For the text-containing cell, return its midpoint in (X, Y) coordinate format. 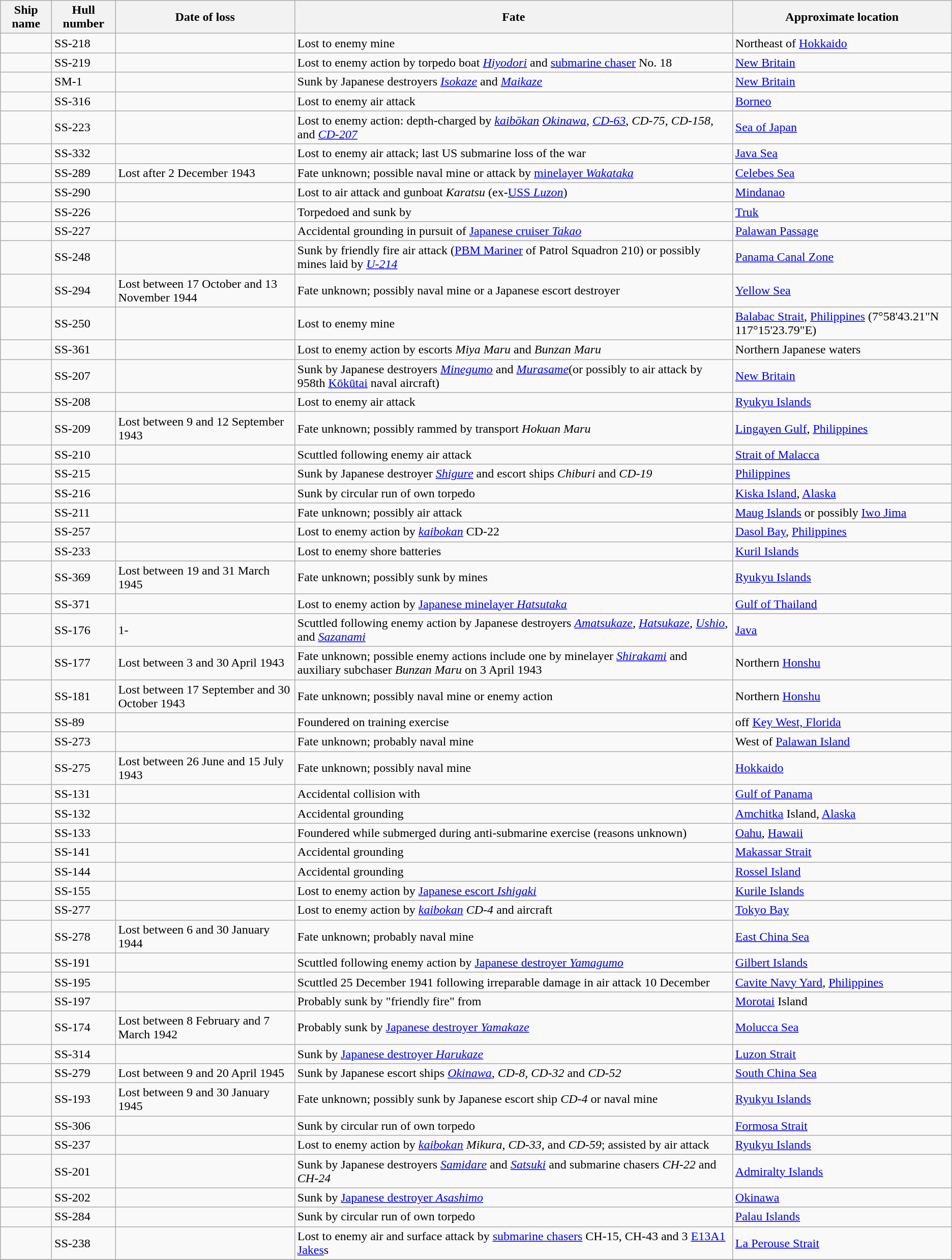
SS-294 (83, 290)
Gulf of Thailand (842, 604)
Sunk by Japanese escort ships Okinawa, CD-8, CD-32 and CD-52 (514, 1073)
SS-202 (83, 1197)
SS-314 (83, 1054)
SS-191 (83, 963)
SS-227 (83, 231)
Maug Islands or possibly Iwo Jima (842, 513)
SS-257 (83, 532)
Approximate location (842, 17)
SS-248 (83, 257)
SS-289 (83, 173)
Sunk by Japanese destroyer Shigure and escort ships Chiburi and CD-19 (514, 474)
Lost to enemy action by escorts Miya Maru and Bunzan Maru (514, 350)
Lost between 26 June and 15 July 1943 (205, 768)
SS-209 (83, 428)
Palau Islands (842, 1217)
SS-208 (83, 402)
Lost between 9 and 12 September 1943 (205, 428)
Hull number (83, 17)
Java (842, 629)
Admiralty Islands (842, 1172)
SS-306 (83, 1126)
Oahu, Hawaii (842, 833)
SS-177 (83, 663)
Lost to enemy action by kaibokan CD-22 (514, 532)
Lost between 17 September and 30 October 1943 (205, 696)
Balabac Strait, Philippines (7°58'43.21"N 117°15'23.79"E) (842, 323)
SS-174 (83, 1027)
SS-176 (83, 629)
Palawan Passage (842, 231)
Fate unknown; possible enemy actions include one by minelayer Shirakami and auxiliary subchaser Bunzan Maru on 3 April 1943 (514, 663)
off Key West, Florida (842, 723)
SS-132 (83, 814)
Kuril Islands (842, 551)
Lost to enemy shore batteries (514, 551)
Scuttled following enemy air attack (514, 455)
Northern Japanese waters (842, 350)
1- (205, 629)
Probably sunk by Japanese destroyer Yamakaze (514, 1027)
SS-218 (83, 43)
Kurile Islands (842, 891)
Yellow Sea (842, 290)
Lost to enemy action by torpedo boat Hiyodori and submarine chaser No. 18 (514, 63)
Philippines (842, 474)
Lost between 8 February and 7 March 1942 (205, 1027)
Date of loss (205, 17)
Sunk by Japanese destroyers Isokaze and Maikaze (514, 82)
SS-131 (83, 794)
Lost to enemy action by Japanese escort Ishigaki (514, 891)
SS-273 (83, 742)
Lost to enemy action by kaibokan Mikura, CD-33, and CD-59; assisted by air attack (514, 1145)
Borneo (842, 101)
Fate unknown; possibly rammed by transport Hokuan Maru (514, 428)
Strait of Malacca (842, 455)
Foundered on training exercise (514, 723)
SS-279 (83, 1073)
SS-250 (83, 323)
Truk (842, 212)
SM-1 (83, 82)
Lost between 9 and 20 April 1945 (205, 1073)
SS-133 (83, 833)
SS-316 (83, 101)
Mindanao (842, 192)
Panama Canal Zone (842, 257)
Fate unknown; possibly naval mine or a Japanese escort destroyer (514, 290)
Lost to enemy action: depth-charged by kaibōkan Okinawa, CD-63, CD-75, CD-158, and CD-207 (514, 127)
SS-201 (83, 1172)
Lost between 17 October and 13 November 1944 (205, 290)
SS-144 (83, 872)
Lost to enemy air attack; last US submarine loss of the war (514, 154)
Probably sunk by "friendly fire" from (514, 1001)
Lost between 19 and 31 March 1945 (205, 578)
SS-89 (83, 723)
Fate unknown; possibly naval mine or enemy action (514, 696)
Sunk by friendly fire air attack (PBM Mariner of Patrol Squadron 210) or possibly mines laid by U-214 (514, 257)
Okinawa (842, 1197)
SS-141 (83, 852)
Scuttled 25 December 1941 following irreparable damage in air attack 10 December (514, 982)
Dasol Bay, Philippines (842, 532)
Cavite Navy Yard, Philippines (842, 982)
Sea of Japan (842, 127)
Celebes Sea (842, 173)
SS-211 (83, 513)
Lost between 9 and 30 January 1945 (205, 1099)
Makassar Strait (842, 852)
Tokyo Bay (842, 910)
East China Sea (842, 937)
Lost to air attack and gunboat Karatsu (ex-USS Luzon) (514, 192)
Sunk by Japanese destroyer Harukaze (514, 1054)
Ship name (26, 17)
Scuttled following enemy action by Japanese destroyer Yamagumo (514, 963)
Sunk by Japanese destroyers Minegumo and Murasame(or possibly to air attack by 958th Kōkūtai naval aircraft) (514, 376)
Torpedoed and sunk by (514, 212)
SS-216 (83, 493)
Lost to enemy air and surface attack by submarine chasers CH-15, CH-43 and 3 E13A1 Jakess (514, 1243)
Accidental grounding in pursuit of Japanese cruiser Takao (514, 231)
SS-369 (83, 578)
Gulf of Panama (842, 794)
Fate unknown; possibly air attack (514, 513)
Lost to enemy action by Japanese minelayer Hatsutaka (514, 604)
La Perouse Strait (842, 1243)
SS-210 (83, 455)
SS-195 (83, 982)
Fate unknown; possibly sunk by mines (514, 578)
Java Sea (842, 154)
SS-277 (83, 910)
Lingayen Gulf, Philippines (842, 428)
SS-197 (83, 1001)
Foundered while submerged during anti-submarine exercise (reasons unknown) (514, 833)
Rossel Island (842, 872)
SS-215 (83, 474)
Accidental collision with (514, 794)
SS-361 (83, 350)
Northeast of Hokkaido (842, 43)
Sunk by Japanese destroyers Samidare and Satsuki and submarine chasers CH-22 and CH-24 (514, 1172)
SS-181 (83, 696)
SS-223 (83, 127)
SS-332 (83, 154)
Gilbert Islands (842, 963)
SS-371 (83, 604)
SS-233 (83, 551)
Amchitka Island, Alaska (842, 814)
Fate unknown; possibly naval mine (514, 768)
SS-207 (83, 376)
SS-155 (83, 891)
Kiska Island, Alaska (842, 493)
Fate (514, 17)
SS-237 (83, 1145)
Morotai Island (842, 1001)
Hokkaido (842, 768)
Luzon Strait (842, 1054)
Lost between 3 and 30 April 1943 (205, 663)
SS-219 (83, 63)
Formosa Strait (842, 1126)
Fate unknown; possible naval mine or attack by minelayer Wakataka (514, 173)
South China Sea (842, 1073)
West of Palawan Island (842, 742)
SS-284 (83, 1217)
SS-238 (83, 1243)
SS-290 (83, 192)
SS-193 (83, 1099)
Lost after 2 December 1943 (205, 173)
Lost between 6 and 30 January 1944 (205, 937)
Fate unknown; possibly sunk by Japanese escort ship CD-4 or naval mine (514, 1099)
SS-278 (83, 937)
Sunk by Japanese destroyer Asashimo (514, 1197)
SS-275 (83, 768)
Scuttled following enemy action by Japanese destroyers Amatsukaze, Hatsukaze, Ushio, and Sazanami (514, 629)
Lost to enemy action by kaibokan CD-4 and aircraft (514, 910)
Molucca Sea (842, 1027)
SS-226 (83, 212)
